Capture the cell that displays the provided text and extract its [x, y] central coordinate. 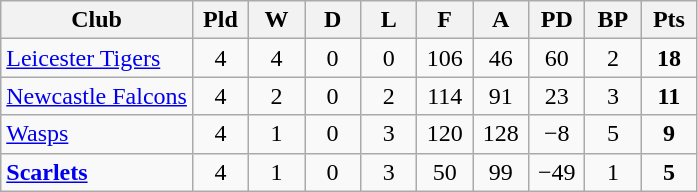
91 [501, 96]
60 [557, 58]
BP [613, 20]
106 [445, 58]
46 [501, 58]
PD [557, 20]
23 [557, 96]
99 [501, 172]
D [333, 20]
Club [97, 20]
Wasps [97, 134]
L [389, 20]
Pts [669, 20]
F [445, 20]
Leicester Tigers [97, 58]
11 [669, 96]
Scarlets [97, 172]
18 [669, 58]
−49 [557, 172]
128 [501, 134]
Newcastle Falcons [97, 96]
Pld [220, 20]
50 [445, 172]
A [501, 20]
120 [445, 134]
114 [445, 96]
9 [669, 134]
W [276, 20]
−8 [557, 134]
